Provide the (X, Y) coordinate of the cell's center where the given text is located.  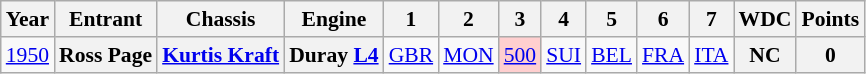
SUI (564, 55)
0 (830, 55)
Chassis (220, 19)
6 (663, 19)
Entrant (106, 19)
ITA (711, 55)
7 (711, 19)
Ross Page (106, 55)
2 (468, 19)
Engine (334, 19)
FRA (663, 55)
Duray L4 (334, 55)
500 (520, 55)
Points (830, 19)
GBR (412, 55)
WDC (766, 19)
Kurtis Kraft (220, 55)
5 (612, 19)
Year (28, 19)
3 (520, 19)
BEL (612, 55)
1 (412, 19)
NC (766, 55)
1950 (28, 55)
4 (564, 19)
MON (468, 55)
